Return (X, Y) of the center of cell containing provided text 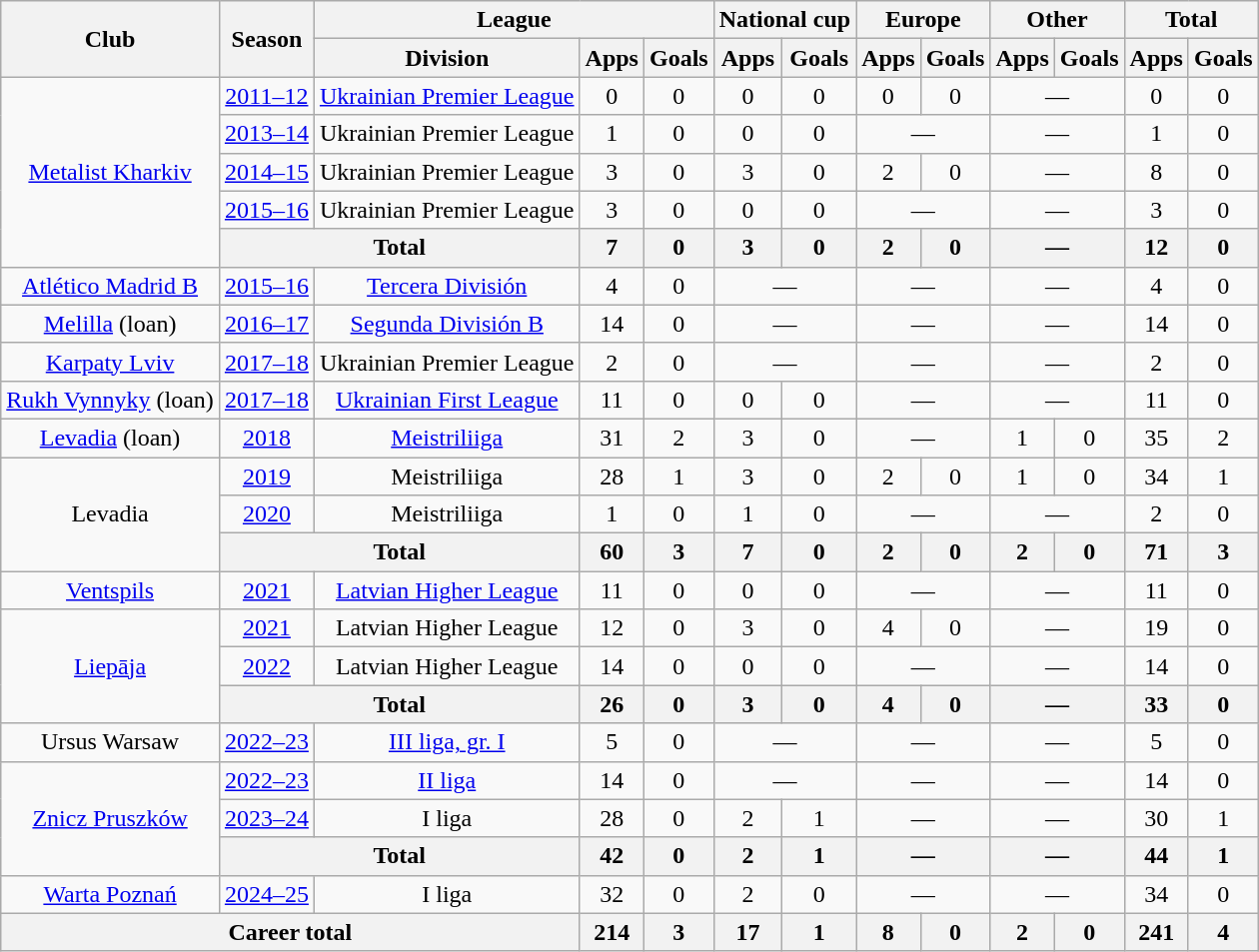
2016–17 (266, 324)
2023–24 (266, 818)
241 (1156, 932)
Metalist Kharkiv (110, 172)
Season (266, 39)
Career total (290, 932)
2020 (266, 514)
Segunda División B (447, 324)
Club (110, 39)
Ukrainian First League (447, 400)
League (514, 20)
Division (447, 58)
Ursus Warsaw (110, 742)
71 (1156, 552)
Tercera División (447, 286)
Other (1057, 20)
Warta Poznań (110, 894)
214 (612, 932)
Melilla (loan) (110, 324)
2018 (266, 438)
30 (1156, 818)
33 (1156, 704)
III liga, gr. I (447, 742)
Levadia (loan) (110, 438)
Atlético Madrid B (110, 286)
2022 (266, 666)
Karpaty Lviv (110, 362)
Liepāja (110, 666)
2024–25 (266, 894)
National cup (784, 20)
Rukh Vynnyky (loan) (110, 400)
Ventspils (110, 590)
2019 (266, 476)
Znicz Pruszków (110, 818)
42 (612, 856)
31 (612, 438)
Levadia (110, 514)
60 (612, 552)
17 (747, 932)
44 (1156, 856)
32 (612, 894)
26 (612, 704)
2011–12 (266, 96)
Europe (923, 20)
35 (1156, 438)
2014–15 (266, 172)
2013–14 (266, 134)
19 (1156, 628)
II liga (447, 780)
